Provide the [X, Y] coordinate of the cell's center where the given text is located.  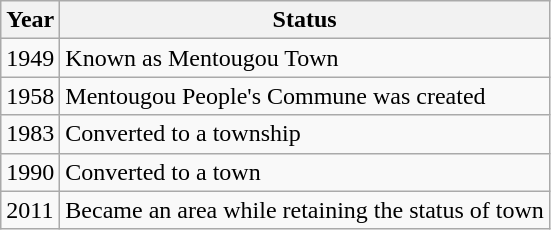
Known as Mentougou Town [305, 58]
1983 [30, 134]
Converted to a town [305, 172]
2011 [30, 210]
Year [30, 20]
1958 [30, 96]
Converted to a township [305, 134]
1990 [30, 172]
Status [305, 20]
Became an area while retaining the status of town [305, 210]
Mentougou People's Commune was created [305, 96]
1949 [30, 58]
